Provide the (X, Y) coordinate of the cell's center where the given text is located.  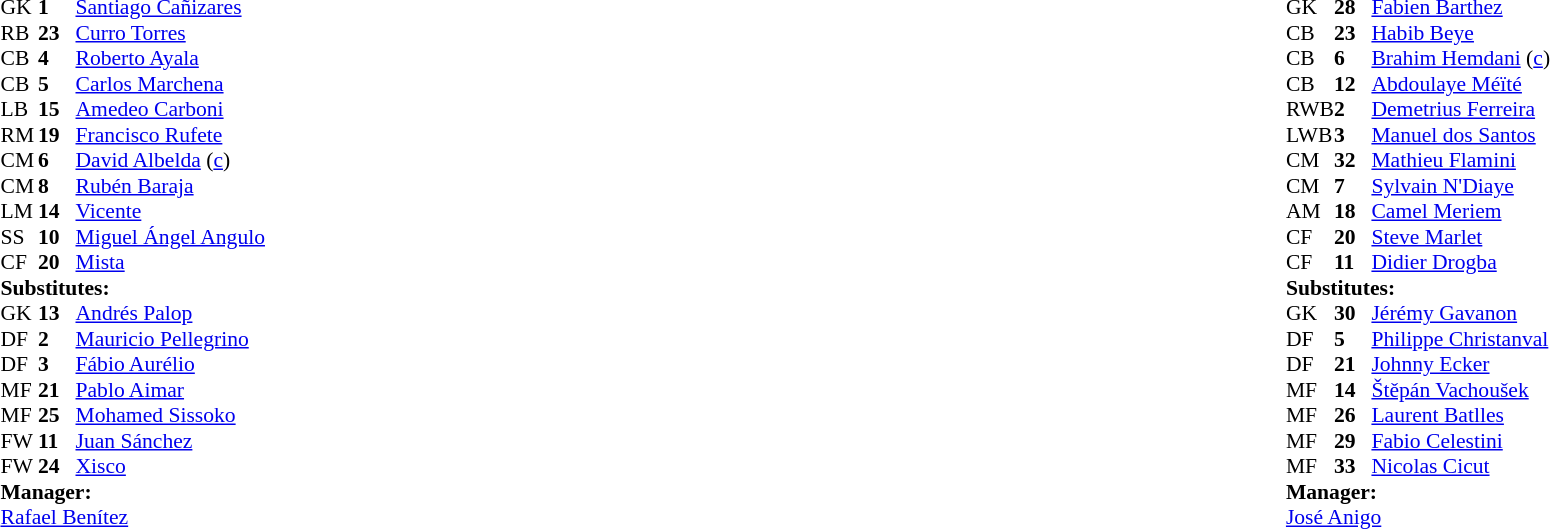
Steve Marlet (1460, 237)
12 (1353, 84)
Philippe Christanval (1460, 339)
Fábio Aurélio (170, 365)
Pablo Aimar (170, 390)
Andrés Palop (170, 313)
Mauricio Pellegrino (170, 339)
Mista (170, 263)
RB (19, 33)
30 (1353, 313)
Miguel Ángel Angulo (170, 237)
25 (57, 415)
29 (1353, 441)
8 (57, 186)
7 (1353, 186)
Johnny Ecker (1460, 365)
Habib Beye (1460, 33)
Carlos Marchena (170, 84)
Francisco Rufete (170, 135)
10 (57, 237)
Manuel dos Santos (1460, 135)
Fabio Celestini (1460, 441)
Laurent Batlles (1460, 415)
Demetrius Ferreira (1460, 109)
Mathieu Flamini (1460, 161)
Juan Sánchez (170, 441)
Vicente (170, 211)
Curro Torres (170, 33)
SS (19, 237)
Jérémy Gavanon (1460, 313)
32 (1353, 161)
Mohamed Sissoko (170, 415)
RWB (1310, 109)
4 (57, 59)
David Albelda (c) (170, 161)
13 (57, 313)
RM (19, 135)
33 (1353, 467)
LWB (1310, 135)
24 (57, 467)
Rubén Baraja (170, 186)
Abdoulaye Méïté (1460, 84)
Xisco (170, 467)
26 (1353, 415)
Nicolas Cicut (1460, 467)
19 (57, 135)
Camel Meriem (1460, 211)
18 (1353, 211)
Roberto Ayala (170, 59)
LB (19, 109)
Sylvain N'Diaye (1460, 186)
Brahim Hemdani (c) (1460, 59)
Amedeo Carboni (170, 109)
15 (57, 109)
Štěpán Vachoušek (1460, 390)
LM (19, 211)
Didier Drogba (1460, 263)
AM (1310, 211)
